Find where the given text appears and provide that cell's center as (x, y) coordinate. 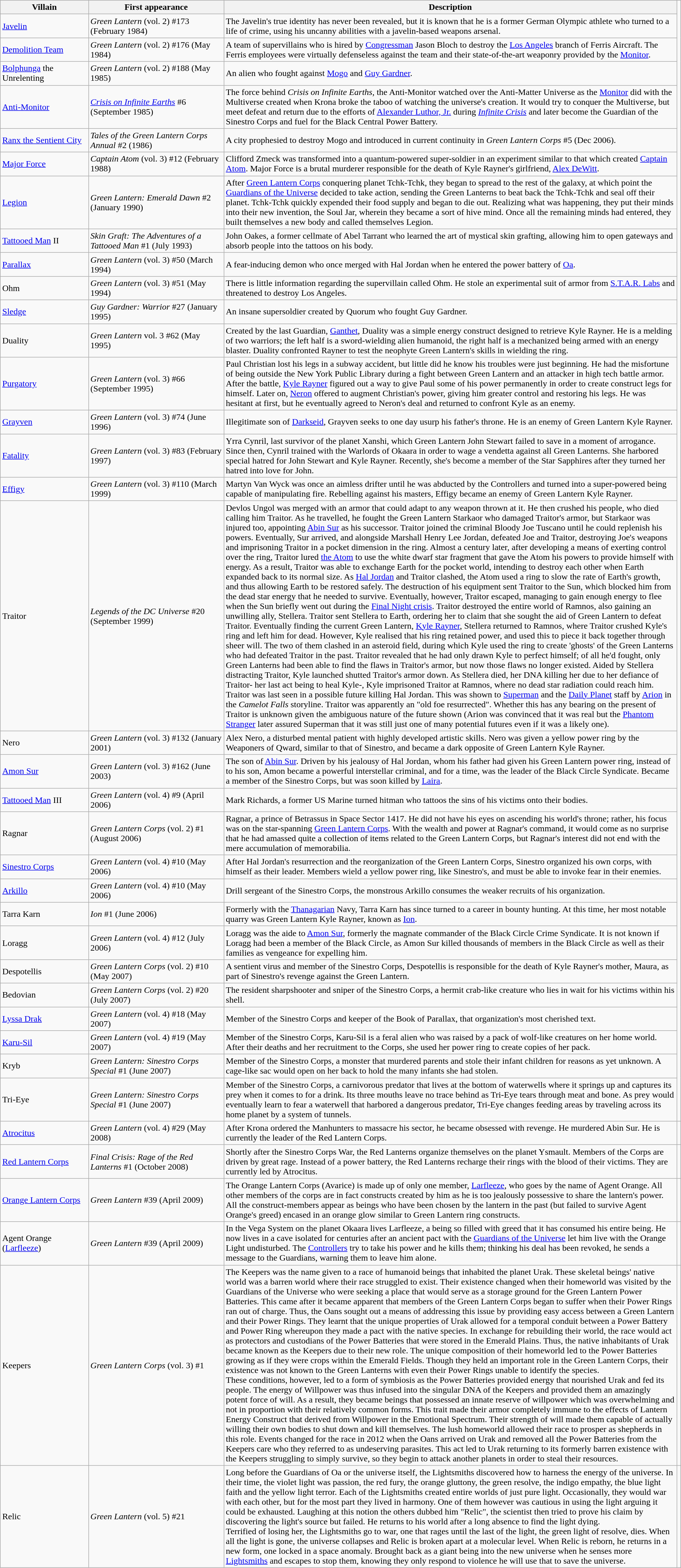
Green Lantern (vol. 2) #176 (May 1984) (156, 49)
Arkillo (44, 891)
Despotellis (44, 971)
Green Lantern vol. 3 #62 (May 1995) (156, 341)
Green Lantern (vol. 3) #50 (March 1994) (156, 264)
Parallax (44, 264)
Green Lantern (vol. 3) #51 (May 1994) (156, 288)
Green Lantern Corps (vol. 3) #1 (156, 1365)
Green Lantern (vol. 4) #18 (May 2007) (156, 1019)
Green Lantern (vol. 3) #83 (February 1997) (156, 455)
An alien who fought against Mogo and Guy Gardner. (450, 73)
Green Lantern: Emerald Dawn #2 (January 1990) (156, 202)
Green Lantern (vol. 2) #188 (May 1985) (156, 73)
Effigy (44, 489)
Tri-Eye (44, 1099)
Bedovian (44, 995)
Demolition Team (44, 49)
Legion (44, 202)
Crisis on Infinite Earths #6 (September 1985) (156, 107)
Duality (44, 341)
Green Lantern Corps (vol. 2) #10 (May 2007) (156, 971)
An insane supersoldier created by Quorum who fought Guy Gardner. (450, 311)
Lyssa Drak (44, 1019)
Javelin (44, 26)
Tattooed Man II (44, 241)
Green Lantern (vol. 3) #162 (June 2003) (156, 771)
Red Lantern Corps (44, 1162)
Ion #1 (June 2006) (156, 914)
Keepers (44, 1365)
Major Force (44, 164)
Green Lantern (vol. 3) #132 (January 2001) (156, 743)
Skin Graft: The Adventures of a Tattooed Man #1 (July 1993) (156, 241)
Captain Atom (vol. 3) #12 (February 1988) (156, 164)
Sledge (44, 311)
A city prophesied to destroy Mogo and introduced in current continuity in Green Lantern Corps #5 (Dec 2006). (450, 140)
Orange Lantern Corps (44, 1200)
The resident sharpshooter and sniper of the Sinestro Corps, a hermit crab-like creature who lies in wait for his victims within his shell. (450, 995)
Description (450, 7)
Green Lantern (vol. 2) #173 (February 1984) (156, 26)
Anti-Monitor (44, 107)
Sinestro Corps (44, 867)
Green Lantern (vol. 4) #9 (April 2006) (156, 800)
Tarra Karn (44, 914)
Member of the Sinestro Corps and keeper of the Book of Parallax, that organization's most cherished text. (450, 1019)
Green Lantern (vol. 4) #29 (May 2008) (156, 1133)
Traitor (44, 616)
Guy Gardner: Warrior #27 (January 1995) (156, 311)
Green Lantern (vol. 4) #19 (May 2007) (156, 1043)
A fear-inducing demon who once merged with Hal Jordan when he entered the power battery of Oa. (450, 264)
Green Lantern (vol. 3) #74 (June 1996) (156, 422)
Kryb (44, 1066)
Grayven (44, 422)
Tales of the Green Lantern Corps Annual #2 (1986) (156, 140)
Green Lantern (vol. 4) #12 (July 2006) (156, 943)
Agent Orange (Larfleeze) (44, 1243)
Amon Sur (44, 771)
Ranx the Sentient City (44, 140)
Loragg (44, 943)
Green Lantern (vol. 3) #110 (March 1999) (156, 489)
Green Lantern (vol. 3) #66 (September 1995) (156, 384)
Nero (44, 743)
Tattooed Man III (44, 800)
First appearance (156, 7)
Illegitimate son of Darkseid, Grayven seeks to one day usurp his father's throne. He is an enemy of Green Lantern Kyle Rayner. (450, 422)
Final Crisis: Rage of the Red Lanterns #1 (October 2008) (156, 1162)
Drill sergeant of the Sinestro Corps, the monstrous Arkillo consumes the weaker recruits of his organization. (450, 891)
Green Lantern Corps (vol. 2) #20 (July 2007) (156, 995)
Relic (44, 1516)
Mark Richards, a former US Marine turned hitman who tattoos the sins of his victims onto their bodies. (450, 800)
Green Lantern Corps (vol. 2) #1 (August 2006) (156, 833)
Villain (44, 7)
Bolphunga the Unrelenting (44, 73)
Purgatory (44, 384)
Karu-Sil (44, 1043)
Legends of the DC Universe #20 (September 1999) (156, 616)
Green Lantern (vol. 5) #21 (156, 1516)
Fatality (44, 455)
Ragnar (44, 833)
Ohm (44, 288)
Atrocitus (44, 1133)
